Locate the cell with the specified text and output its (x, y) center coordinate. 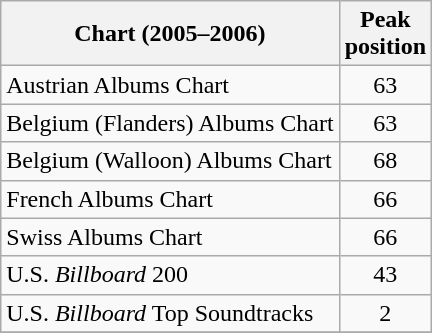
Chart (2005–2006) (170, 34)
U.S. Billboard Top Soundtracks (170, 313)
Austrian Albums Chart (170, 85)
2 (385, 313)
Belgium (Walloon) Albums Chart (170, 161)
French Albums Chart (170, 199)
68 (385, 161)
U.S. Billboard 200 (170, 275)
43 (385, 275)
Peakposition (385, 34)
Swiss Albums Chart (170, 237)
Belgium (Flanders) Albums Chart (170, 123)
